Search for the cell housing the specified text and yield its [X, Y] center coordinate. 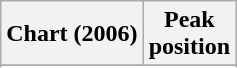
Chart (2006) [72, 34]
Peakposition [189, 34]
